Return the [X, Y] coordinate for the center point of the cell that contains the specified text.  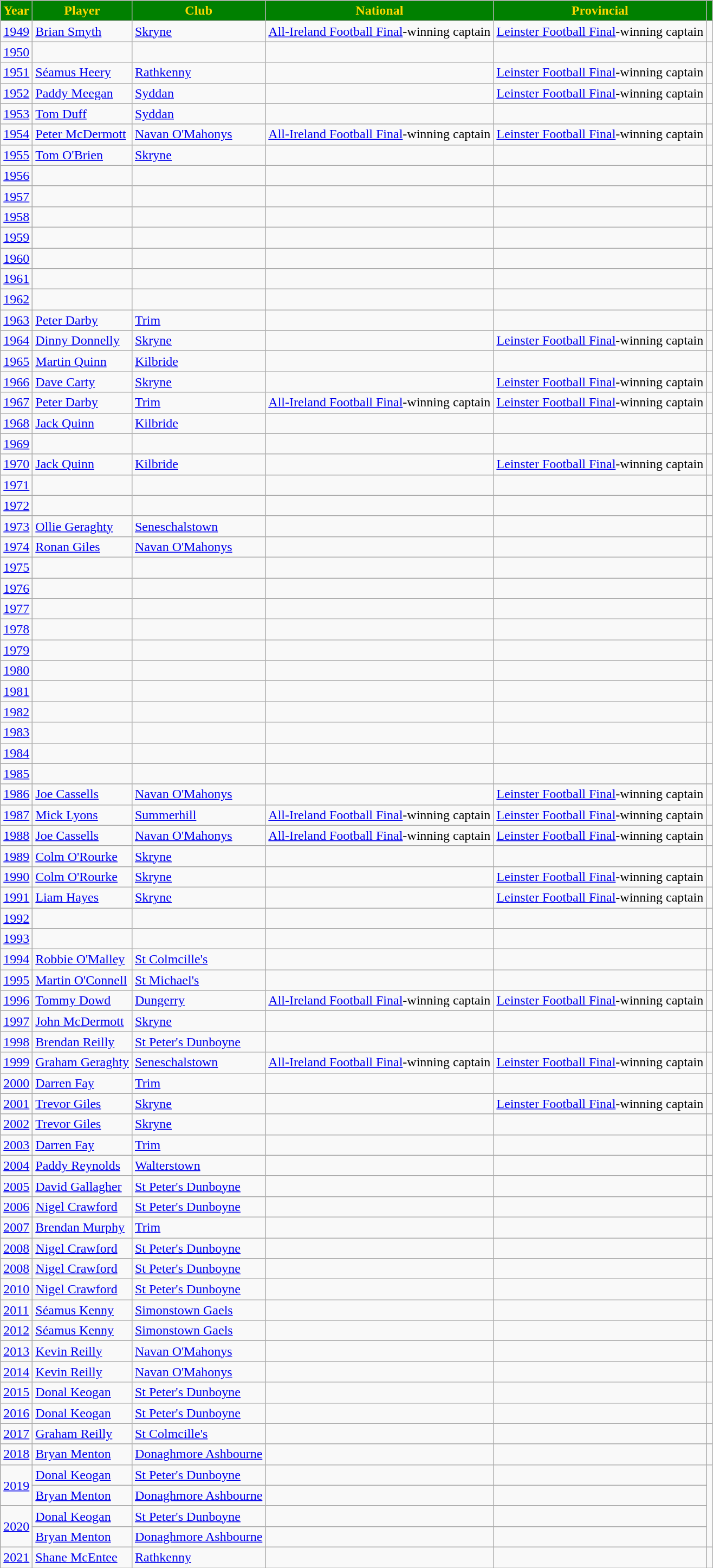
1997 [16, 1021]
1966 [16, 382]
1960 [16, 258]
1961 [16, 279]
1972 [16, 506]
1965 [16, 361]
1964 [16, 341]
2002 [16, 1124]
Player [82, 11]
Summerhill [198, 815]
Tom Duff [82, 114]
1949 [16, 31]
2013 [16, 1351]
2021 [16, 1557]
2003 [16, 1145]
Provincial [600, 11]
Ronan Giles [82, 547]
1991 [16, 897]
Ollie Geraghty [82, 526]
1980 [16, 671]
1967 [16, 403]
1981 [16, 691]
Dinny Donnelly [82, 341]
1969 [16, 444]
1978 [16, 630]
1982 [16, 712]
Peter McDermott [82, 134]
2014 [16, 1372]
2016 [16, 1413]
1955 [16, 155]
Martin Quinn [82, 361]
Graham Geraghty [82, 1062]
1999 [16, 1062]
1995 [16, 980]
Tommy Dowd [82, 1001]
Year [16, 11]
Paddy Reynolds [82, 1165]
2006 [16, 1207]
1979 [16, 650]
Mick Lyons [82, 815]
1959 [16, 237]
1987 [16, 815]
1976 [16, 588]
1954 [16, 134]
1963 [16, 320]
2020 [16, 1526]
Séamus Heery [82, 73]
Robbie O'Malley [82, 960]
1957 [16, 196]
1956 [16, 176]
2011 [16, 1310]
Brendan Murphy [82, 1227]
Tom O'Brien [82, 155]
1974 [16, 547]
2010 [16, 1290]
National [379, 11]
John McDermott [82, 1021]
Paddy Meegan [82, 93]
2018 [16, 1454]
1958 [16, 217]
2015 [16, 1392]
1977 [16, 609]
1994 [16, 960]
1953 [16, 114]
1993 [16, 939]
2005 [16, 1186]
1989 [16, 856]
1984 [16, 753]
2017 [16, 1434]
1996 [16, 1001]
1988 [16, 835]
Martin O'Connell [82, 980]
1986 [16, 794]
Club [198, 11]
2000 [16, 1083]
Brendan Reilly [82, 1042]
1990 [16, 877]
1971 [16, 485]
1970 [16, 464]
David Gallagher [82, 1186]
Dungerry [198, 1001]
St Michael's [198, 980]
2001 [16, 1104]
1983 [16, 733]
2007 [16, 1227]
Graham Reilly [82, 1434]
1952 [16, 93]
Walterstown [198, 1165]
Brian Smyth [82, 31]
Dave Carty [82, 382]
2004 [16, 1165]
1951 [16, 73]
1968 [16, 423]
1975 [16, 567]
1998 [16, 1042]
1973 [16, 526]
1962 [16, 300]
Liam Hayes [82, 897]
1950 [16, 52]
2019 [16, 1485]
1985 [16, 774]
Shane McEntee [82, 1557]
1992 [16, 918]
2012 [16, 1331]
